Determine the [X, Y] coordinate at the center of the cell enclosing the given text.  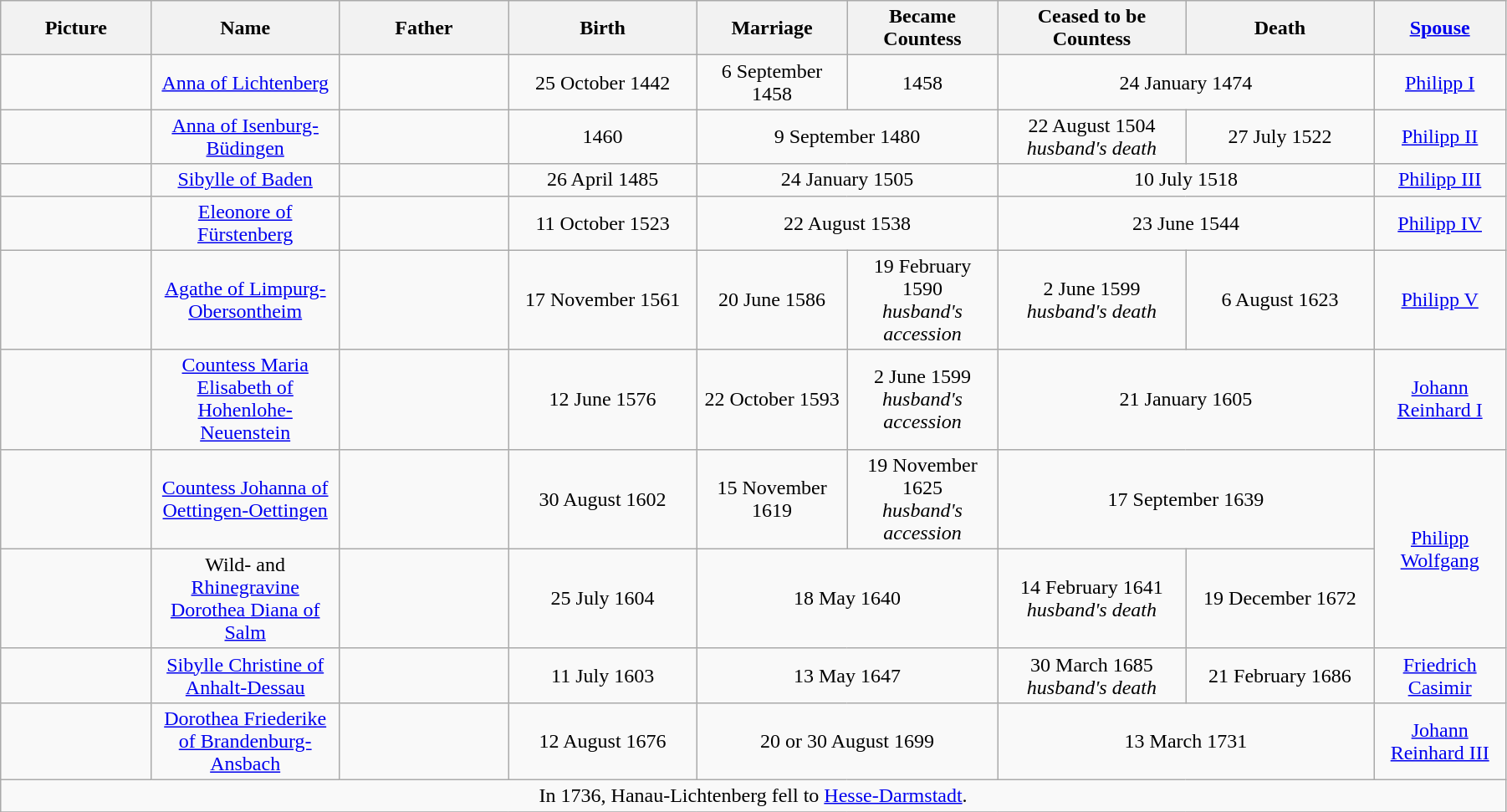
Eleonore of Fürstenberg [246, 222]
Death [1280, 28]
Anna of Isenburg-Büdingen [246, 137]
24 January 1474 [1186, 82]
26 April 1485 [602, 180]
Philipp III [1440, 180]
6 September 1458 [772, 82]
Friedrich Casimir [1440, 676]
Anna of Lichtenberg [246, 82]
21 January 1605 [1186, 400]
22 October 1593 [772, 400]
Countess Maria Elisabeth of Hohenlohe-Neuenstein [246, 400]
Became Countess [922, 28]
Philipp IV [1440, 222]
Johann Reinhard III [1440, 741]
19 February 1590 husband's accession [922, 299]
Wild- and Rhinegravine Dorothea Diana of Salm [246, 599]
Philipp II [1440, 137]
17 September 1639 [1186, 498]
Dorothea Friederike of Brandenburg-Ansbach [246, 741]
21 February 1686 [1280, 676]
19 November 1625 husband's accession [922, 498]
Sibylle Christine of Anhalt-Dessau [246, 676]
25 October 1442 [602, 82]
15 November 1619 [772, 498]
12 June 1576 [602, 400]
Countess Johanna of Oettingen-Oettingen [246, 498]
22 August 1538 [847, 222]
Birth [602, 28]
2 June 1599 husband's death [1092, 299]
27 July 1522 [1280, 137]
13 March 1731 [1186, 741]
In 1736, Hanau-Lichtenberg fell to Hesse-Darmstadt. [753, 795]
Sibylle of Baden [246, 180]
30 March 1685 husband's death [1092, 676]
11 October 1523 [602, 222]
1458 [922, 82]
18 May 1640 [847, 599]
Marriage [772, 28]
1460 [602, 137]
Johann Reinhard I [1440, 400]
6 August 1623 [1280, 299]
25 July 1604 [602, 599]
14 February 1641 husband's death [1092, 599]
Name [246, 28]
23 June 1544 [1186, 222]
30 August 1602 [602, 498]
19 December 1672 [1280, 599]
12 August 1676 [602, 741]
Spouse [1440, 28]
20 June 1586 [772, 299]
9 September 1480 [847, 137]
Father [424, 28]
Philipp Wolfgang [1440, 549]
11 July 1603 [602, 676]
2 June 1599 husband's accession [922, 400]
Philipp I [1440, 82]
Agathe of Limpurg-Obersontheim [246, 299]
Picture [76, 28]
20 or 30 August 1699 [847, 741]
24 January 1505 [847, 180]
Philipp V [1440, 299]
Ceased to be Countess [1092, 28]
13 May 1647 [847, 676]
10 July 1518 [1186, 180]
17 November 1561 [602, 299]
22 August 1504 husband's death [1092, 137]
